Identify which cell holds the provided text, then report its [x, y] central coordinate. 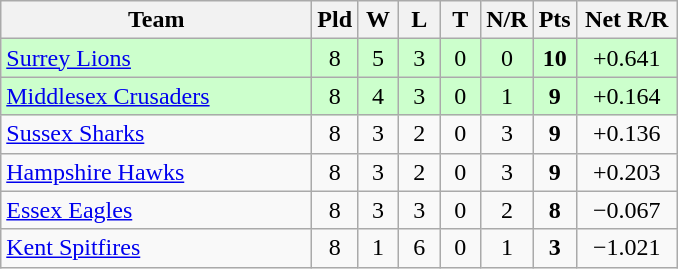
Essex Eagles [156, 210]
+0.641 [626, 58]
L [420, 20]
N/R [507, 20]
Pld [335, 20]
Hampshire Hawks [156, 172]
Pts [554, 20]
W [378, 20]
5 [378, 58]
Team [156, 20]
6 [420, 248]
Net R/R [626, 20]
10 [554, 58]
+0.203 [626, 172]
Kent Spitfires [156, 248]
−0.067 [626, 210]
Sussex Sharks [156, 134]
Middlesex Crusaders [156, 96]
+0.164 [626, 96]
Surrey Lions [156, 58]
4 [378, 96]
−1.021 [626, 248]
+0.136 [626, 134]
T [460, 20]
